Determine the (X, Y) coordinate at the center of the cell enclosing the given text.  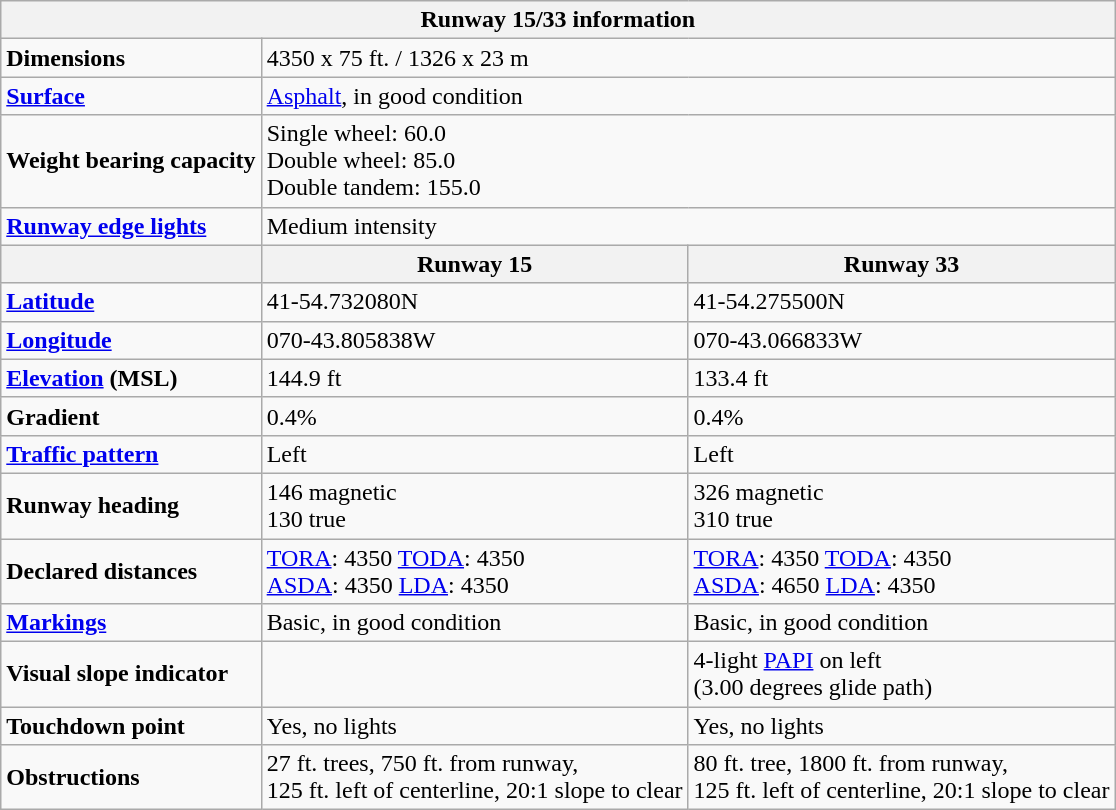
Asphalt, in good condition (688, 96)
146 magnetic130 true (474, 506)
Obstructions (131, 778)
Medium intensity (688, 226)
27 ft. trees, 750 ft. from runway,125 ft. left of centerline, 20:1 slope to clear (474, 778)
Runway 15 (474, 264)
Runway edge lights (131, 226)
133.4 ft (902, 378)
Touchdown point (131, 726)
Gradient (131, 416)
Surface (131, 96)
TORA: 4350 TODA: 4350ASDA: 4350 LDA: 4350 (474, 570)
Declared distances (131, 570)
326 magnetic310 true (902, 506)
Visual slope indicator (131, 674)
Runway 33 (902, 264)
070-43.805838W (474, 340)
Runway heading (131, 506)
Runway 15/33 information (558, 20)
144.9 ft (474, 378)
Traffic pattern (131, 454)
41-54.732080N (474, 302)
4-light PAPI on left(3.00 degrees glide path) (902, 674)
070-43.066833W (902, 340)
Latitude (131, 302)
80 ft. tree, 1800 ft. from runway,125 ft. left of centerline, 20:1 slope to clear (902, 778)
41-54.275500N (902, 302)
Single wheel: 60.0Double wheel: 85.0Double tandem: 155.0 (688, 161)
Weight bearing capacity (131, 161)
Elevation (MSL) (131, 378)
Longitude (131, 340)
TORA: 4350 TODA: 4350ASDA: 4650 LDA: 4350 (902, 570)
Dimensions (131, 58)
4350 x 75 ft. / 1326 x 23 m (688, 58)
Markings (131, 623)
